Extract the (X, Y) coordinate from the center of the cell holding the provided text.  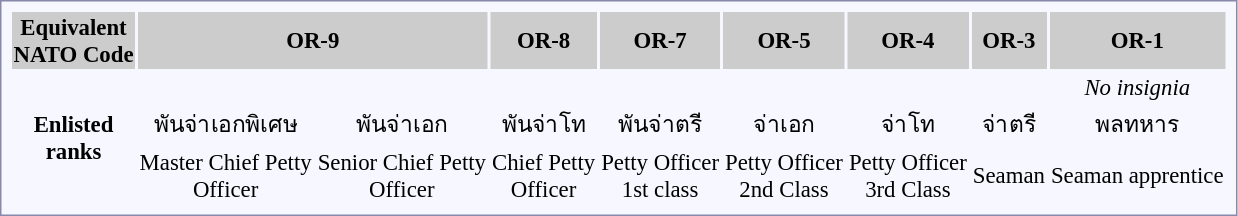
พันจ่าเอก (402, 124)
OR-4 (908, 40)
Seaman (1008, 176)
Enlistedranks (74, 138)
Senior Chief PettyOfficer (402, 176)
OR-3 (1008, 40)
Chief PettyOfficer (543, 176)
OR-7 (660, 40)
จ่าตรี (1008, 124)
Master Chief PettyOfficer (226, 176)
OR-9 (312, 40)
EquivalentNATO Code (74, 40)
จ่าเอก (784, 124)
พันจ่าโท (543, 124)
พลทหาร (1137, 124)
จ่าโท (908, 124)
Petty Officer3rd Class (908, 176)
No insignia (1137, 87)
พันจ่าตรี (660, 124)
OR-5 (784, 40)
OR-1 (1137, 40)
พันจ่าเอกพิเศษ (226, 124)
Seaman apprentice (1137, 176)
Petty Officer2nd Class (784, 176)
OR-8 (543, 40)
Petty Officer1st class (660, 176)
